Identify which cell holds the provided text, then report its (x, y) central coordinate. 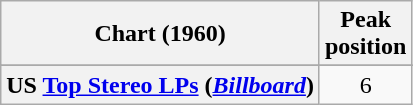
Peakposition (365, 34)
US Top Stereo LPs (Billboard) (160, 85)
6 (365, 85)
Chart (1960) (160, 34)
